Pinpoint the cell where the given text exists, returning its [x, y] midpoint coordinate. 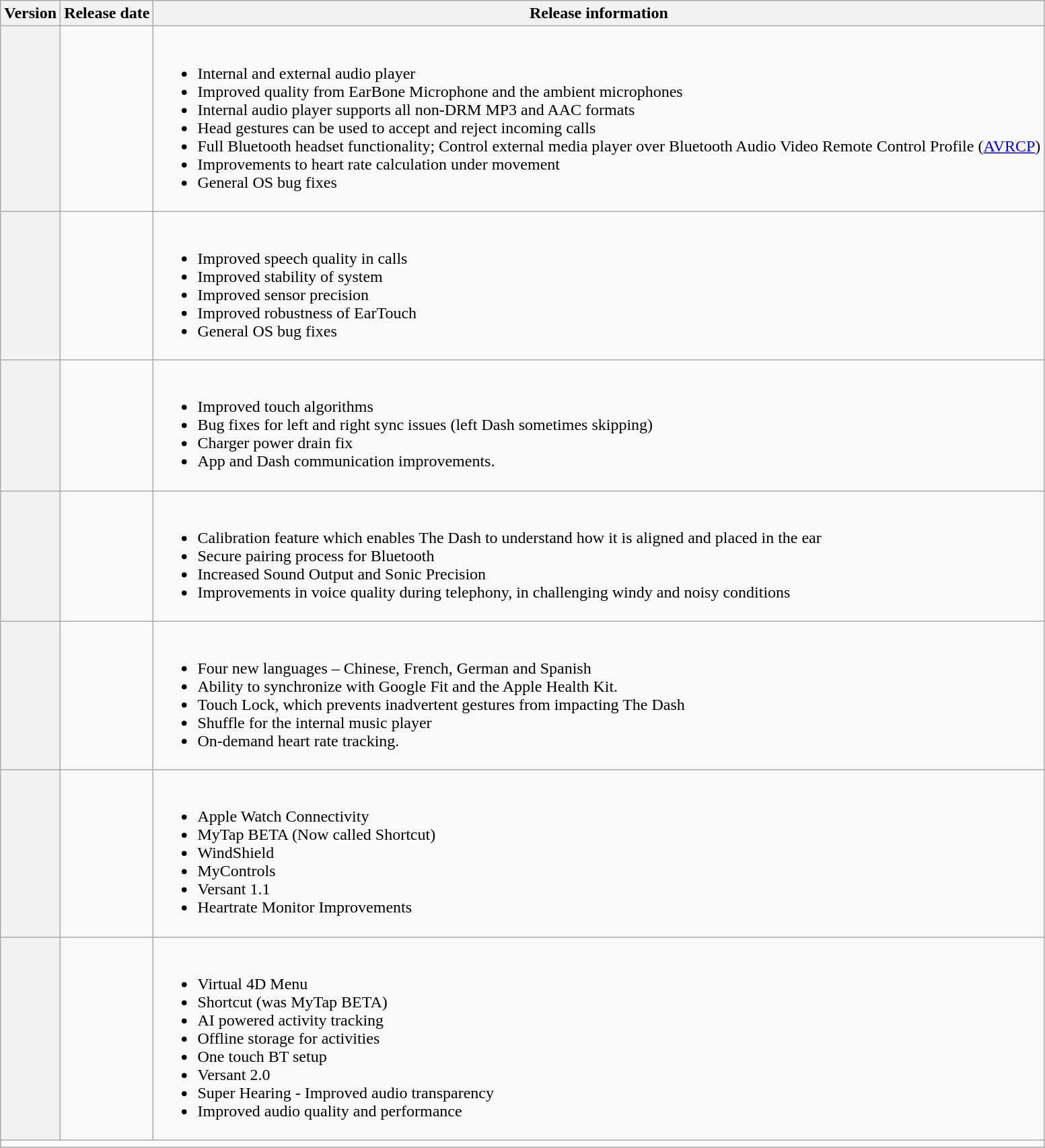
Release information [599, 13]
Version [31, 13]
Improved speech quality in callsImproved stability of systemImproved sensor precisionImproved robustness of EarTouchGeneral OS bug fixes [599, 285]
Release date [107, 13]
Apple Watch ConnectivityMyTap BETA (Now called Shortcut)WindShieldMyControlsVersant 1.1Heartrate Monitor Improvements [599, 853]
